For the text-containing cell, return its midpoint in (X, Y) coordinate format. 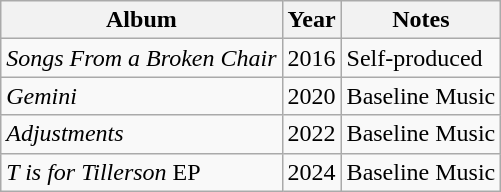
2024 (312, 172)
2016 (312, 58)
Gemini (142, 96)
Adjustments (142, 134)
Self-produced (421, 58)
Year (312, 20)
Notes (421, 20)
Album (142, 20)
Songs From a Broken Chair (142, 58)
2022 (312, 134)
2020 (312, 96)
T is for Tillerson EP (142, 172)
